Pinpoint the cell where the given text exists, returning its [x, y] midpoint coordinate. 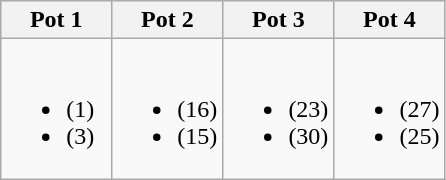
(27) (25) [390, 109]
Pot 4 [390, 20]
Pot 2 [168, 20]
(23) (30) [278, 109]
Pot 1 [56, 20]
(16) (15) [168, 109]
Pot 3 [278, 20]
(1) (3) [56, 109]
